Detect which cell encompasses the target text, then output its [x, y] center coordinate. 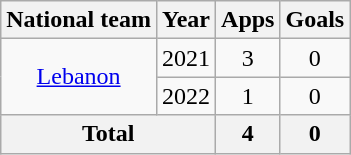
Year [186, 20]
Goals [315, 20]
4 [248, 134]
2022 [186, 96]
Total [108, 134]
1 [248, 96]
Apps [248, 20]
3 [248, 58]
Lebanon [79, 77]
2021 [186, 58]
National team [79, 20]
